Search for the cell housing the specified text and yield its (X, Y) center coordinate. 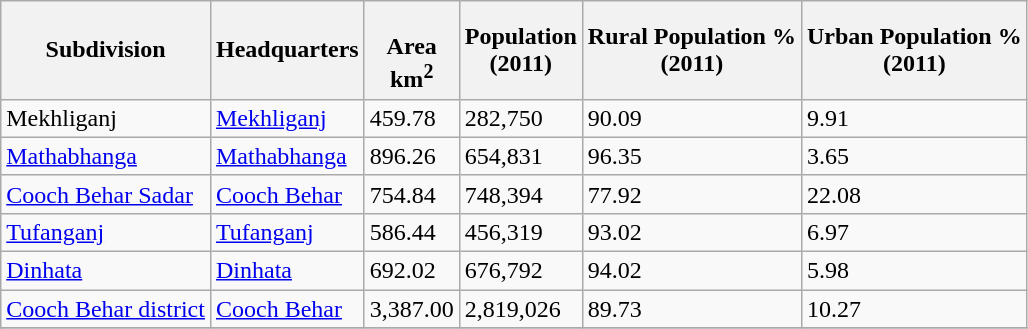
3,387.00 (412, 309)
896.26 (412, 156)
Urban Population % (2011) (914, 50)
Cooch Behar Sadar (106, 194)
654,831 (520, 156)
Subdivision (106, 50)
2,819,026 (520, 309)
586.44 (412, 232)
Population(2011) (520, 50)
9.91 (914, 118)
93.02 (692, 232)
89.73 (692, 309)
282,750 (520, 118)
96.35 (692, 156)
Areakm2 (412, 50)
Headquarters (287, 50)
459.78 (412, 118)
676,792 (520, 271)
94.02 (692, 271)
754.84 (412, 194)
748,394 (520, 194)
22.08 (914, 194)
692.02 (412, 271)
456,319 (520, 232)
3.65 (914, 156)
5.98 (914, 271)
Cooch Behar district (106, 309)
77.92 (692, 194)
Rural Population %(2011) (692, 50)
6.97 (914, 232)
10.27 (914, 309)
90.09 (692, 118)
